Return the (X, Y) coordinate for the center point of the cell that contains the specified text.  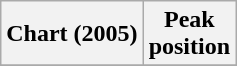
Chart (2005) (72, 34)
Peak position (189, 34)
